Find where the given text appears and provide that cell's center as (X, Y) coordinate. 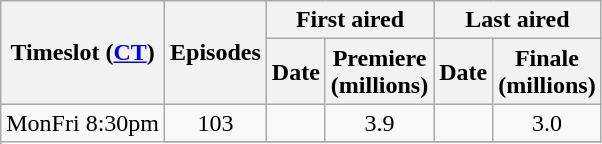
Last aired (518, 20)
3.0 (547, 123)
Episodes (216, 52)
3.9 (379, 123)
First aired (350, 20)
Premiere(millions) (379, 72)
Finale(millions) (547, 72)
MonFri 8:30pm (83, 123)
Timeslot (CT) (83, 52)
103 (216, 123)
